Capture the cell that displays the provided text and extract its [x, y] central coordinate. 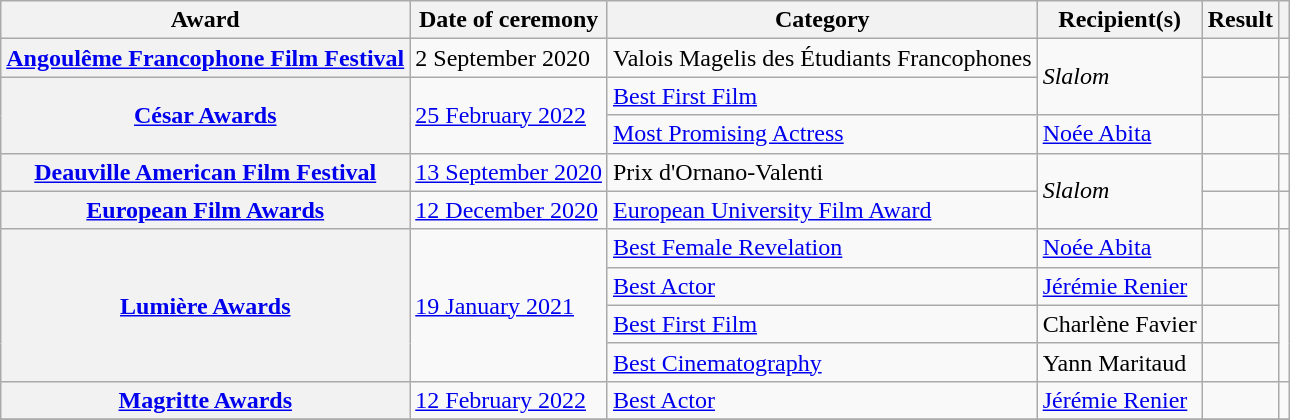
12 February 2022 [509, 400]
Most Promising Actress [822, 134]
Magritte Awards [206, 400]
Category [822, 20]
25 February 2022 [509, 115]
European University Film Award [822, 210]
Result [1240, 20]
Award [206, 20]
Angoulême Francophone Film Festival [206, 58]
Lumière Awards [206, 305]
César Awards [206, 115]
13 September 2020 [509, 172]
Prix d'Ornano-Valenti [822, 172]
Date of ceremony [509, 20]
Best Female Revelation [822, 248]
Charlène Favier [1120, 324]
2 September 2020 [509, 58]
European Film Awards [206, 210]
Best Cinematography [822, 362]
Valois Magelis des Étudiants Francophones [822, 58]
Deauville American Film Festival [206, 172]
Recipient(s) [1120, 20]
Yann Maritaud [1120, 362]
19 January 2021 [509, 305]
12 December 2020 [509, 210]
